Capture the cell that displays the provided text and extract its [x, y] central coordinate. 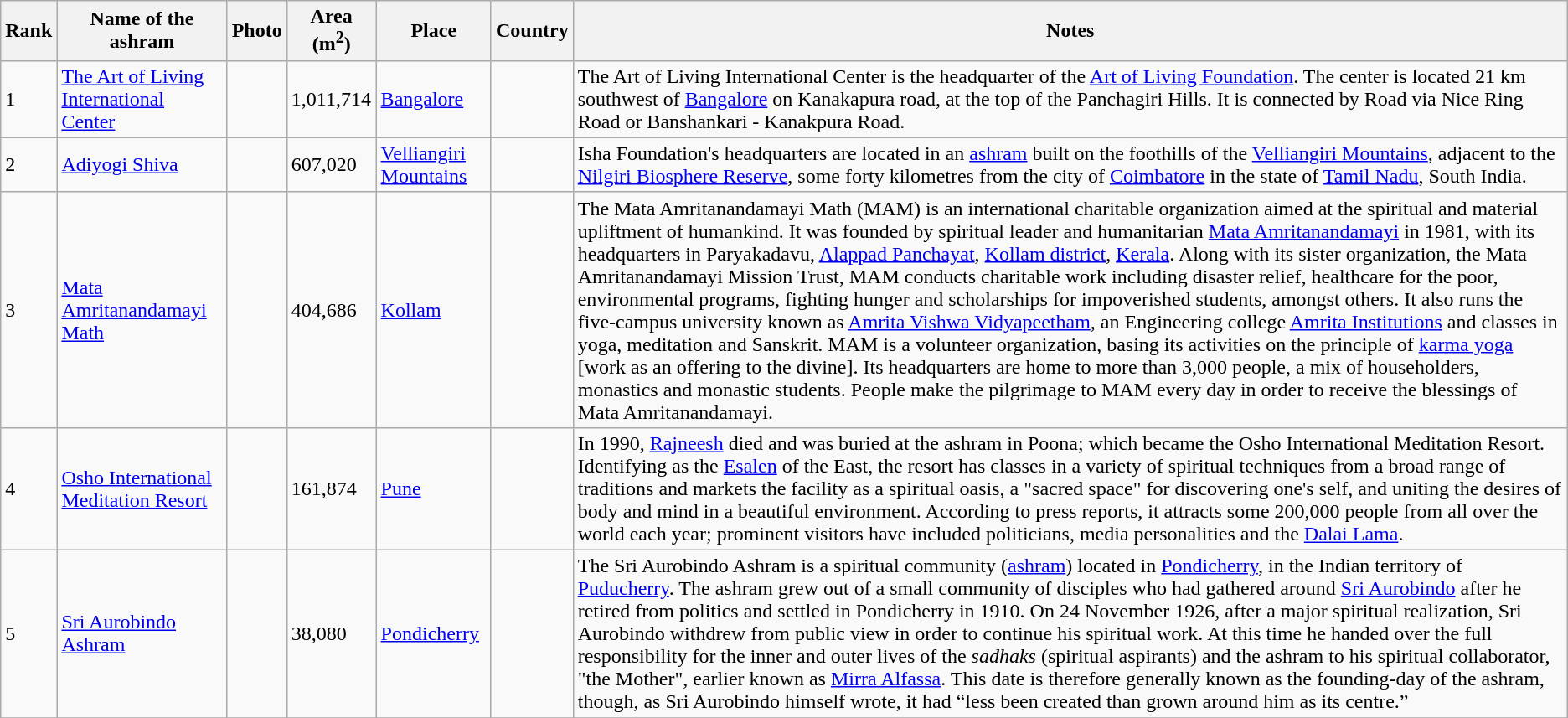
Adiyogi Shiva [142, 164]
161,874 [332, 488]
Area (m2) [332, 31]
Velliangiri Mountains [434, 164]
2 [28, 164]
Country [532, 31]
Notes [1070, 31]
Photo [256, 31]
1 [28, 99]
Bangalore [434, 99]
Pune [434, 488]
4 [28, 488]
Name of the ashram [142, 31]
607,020 [332, 164]
404,686 [332, 310]
Osho International Meditation Resort [142, 488]
Place [434, 31]
1,011,714 [332, 99]
3 [28, 310]
Sri Aurobindo Ashram [142, 634]
Pondicherry [434, 634]
5 [28, 634]
38,080 [332, 634]
The Art of Living International Center [142, 99]
Mata Amritanandamayi Math [142, 310]
Kollam [434, 310]
Rank [28, 31]
